Find where the given text appears and provide that cell's center as [x, y] coordinate. 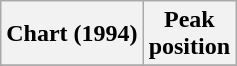
Chart (1994) [72, 34]
Peakposition [189, 34]
